Capture the cell that displays the provided text and extract its (X, Y) central coordinate. 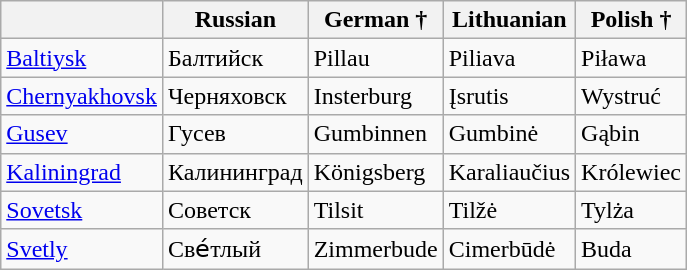
Chernyakhovsk (82, 96)
Черняховск (235, 96)
Wystruć (632, 96)
Гусев (235, 134)
German † (376, 20)
Įsrutis (509, 96)
Królewiec (632, 172)
Pillau (376, 58)
Cimerbūdė (509, 249)
Königsberg (376, 172)
Buda (632, 249)
Piliava (509, 58)
Zimmerbude (376, 249)
Insterburg (376, 96)
Gumbinė (509, 134)
Piława (632, 58)
Калининград (235, 172)
Све́тлый (235, 249)
Sovetsk (82, 210)
Tylża (632, 210)
Балтийск (235, 58)
Gusev (82, 134)
Kaliningrad (82, 172)
Karaliaučius (509, 172)
Polish † (632, 20)
Tilžė (509, 210)
Gumbinnen (376, 134)
Lithuanian (509, 20)
Russian (235, 20)
Tilsit (376, 210)
Svetly (82, 249)
Советск (235, 210)
Baltiysk (82, 58)
Gąbin (632, 134)
